Determine the (x, y) coordinate at the center of the cell enclosing the given text.  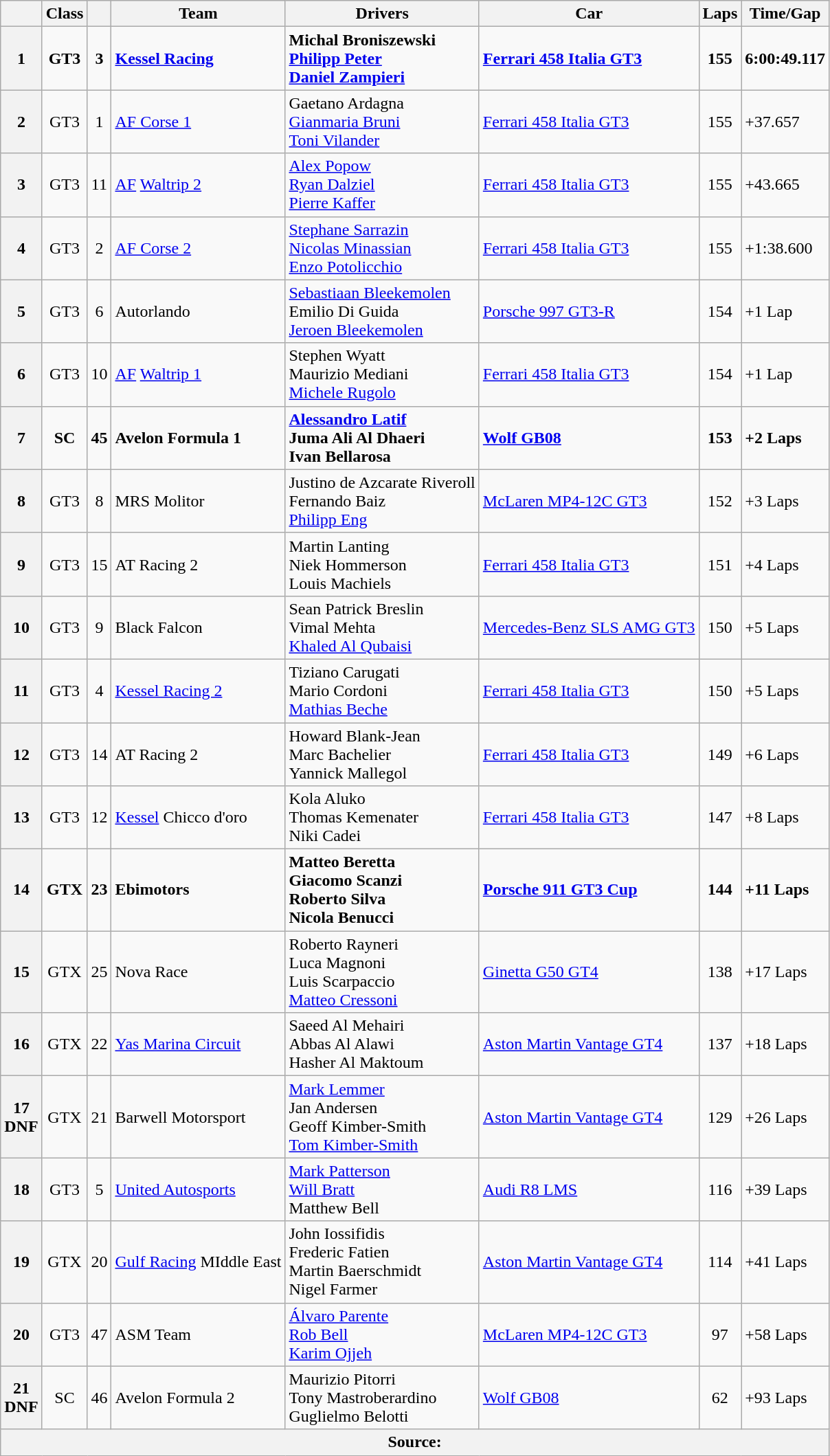
+43.665 (785, 185)
+8 Laps (785, 818)
Howard Blank-Jean Marc Bachelier Yannick Mallegol (382, 754)
Gulf Racing MIddle East (198, 1262)
+39 Laps (785, 1189)
AF Corse 1 (198, 122)
Gaetano Ardagna Gianmaria Bruni Toni Vilander (382, 122)
+4 Laps (785, 564)
Ebimotors (198, 891)
Stephane Sarrazin Nicolas Minassian Enzo Potolicchio (382, 248)
Autorlando (198, 311)
Drivers (382, 14)
114 (720, 1262)
138 (720, 972)
144 (720, 891)
21 (99, 1117)
Stephen Wyatt Maurizio Mediani Michele Rugolo (382, 374)
+6 Laps (785, 754)
Nova Race (198, 972)
137 (720, 1044)
+17 Laps (785, 972)
AF Waltrip 1 (198, 374)
116 (720, 1189)
+37.657 (785, 122)
Michal Broniszewski Philipp Peter Daniel Zampieri (382, 58)
Tiziano Carugati Mario Cordoni Mathias Beche (382, 691)
Yas Marina Circuit (198, 1044)
Justino de Azcarate Riveroll Fernando Baiz Philipp Eng (382, 501)
23 (99, 891)
Álvaro Parente Rob Bell Karim Ojjeh (382, 1334)
Source: (415, 1442)
6:00:49.117 (785, 58)
22 (99, 1044)
Mark Lemmer Jan Andersen Geoff Kimber-Smith Tom Kimber-Smith (382, 1117)
Mercedes-Benz SLS AMG GT3 (589, 627)
Team (198, 14)
Porsche 911 GT3 Cup (589, 891)
149 (720, 754)
Class (65, 14)
+1:38.600 (785, 248)
Ginetta G50 GT4 (589, 972)
62 (720, 1398)
45 (99, 438)
13 (21, 818)
Roberto Rayneri Luca Magnoni Luis Scarpaccio Matteo Cressoni (382, 972)
Barwell Motorsport (198, 1117)
AF Corse 2 (198, 248)
Avelon Formula 1 (198, 438)
Mark Patterson Will Bratt Matthew Bell (382, 1189)
+93 Laps (785, 1398)
Kessel Racing 2 (198, 691)
Audi R8 LMS (589, 1189)
+58 Laps (785, 1334)
17DNF (21, 1117)
147 (720, 818)
Laps (720, 14)
AF Waltrip 2 (198, 185)
152 (720, 501)
Alex Popow Ryan Dalziel Pierre Kaffer (382, 185)
+3 Laps (785, 501)
United Autosports (198, 1189)
Car (589, 14)
Kola Aluko Thomas Kemenater Niki Cadei (382, 818)
+41 Laps (785, 1262)
Maurizio Pitorri Tony Mastroberardino Guglielmo Belotti (382, 1398)
Black Falcon (198, 627)
129 (720, 1117)
+26 Laps (785, 1117)
19 (21, 1262)
97 (720, 1334)
47 (99, 1334)
Martin Lanting Niek Hommerson Louis Machiels (382, 564)
151 (720, 564)
Time/Gap (785, 14)
Kessel Chicco d'oro (198, 818)
MRS Molitor (198, 501)
21DNF (21, 1398)
Porsche 997 GT3-R (589, 311)
+11 Laps (785, 891)
Avelon Formula 2 (198, 1398)
Matteo Beretta Giacomo Scanzi Roberto Silva Nicola Benucci (382, 891)
153 (720, 438)
+2 Laps (785, 438)
16 (21, 1044)
7 (21, 438)
Sean Patrick Breslin Vimal Mehta Khaled Al Qubaisi (382, 627)
Kessel Racing (198, 58)
Saeed Al Mehairi Abbas Al Alawi Hasher Al Maktoum (382, 1044)
John Iossifidis Frederic Fatien Martin Baerschmidt Nigel Farmer (382, 1262)
25 (99, 972)
46 (99, 1398)
Sebastiaan Bleekemolen Emilio Di Guida Jeroen Bleekemolen (382, 311)
Alessandro Latif Juma Ali Al Dhaeri Ivan Bellarosa (382, 438)
+18 Laps (785, 1044)
18 (21, 1189)
ASM Team (198, 1334)
